Identify which cell holds the provided text, then report its (X, Y) central coordinate. 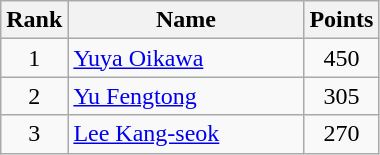
450 (342, 58)
Yu Fengtong (186, 96)
2 (34, 96)
Yuya Oikawa (186, 58)
305 (342, 96)
3 (34, 134)
1 (34, 58)
270 (342, 134)
Rank (34, 20)
Lee Kang-seok (186, 134)
Name (186, 20)
Points (342, 20)
